Return the [x, y] coordinate for the center point of the cell that contains the specified text.  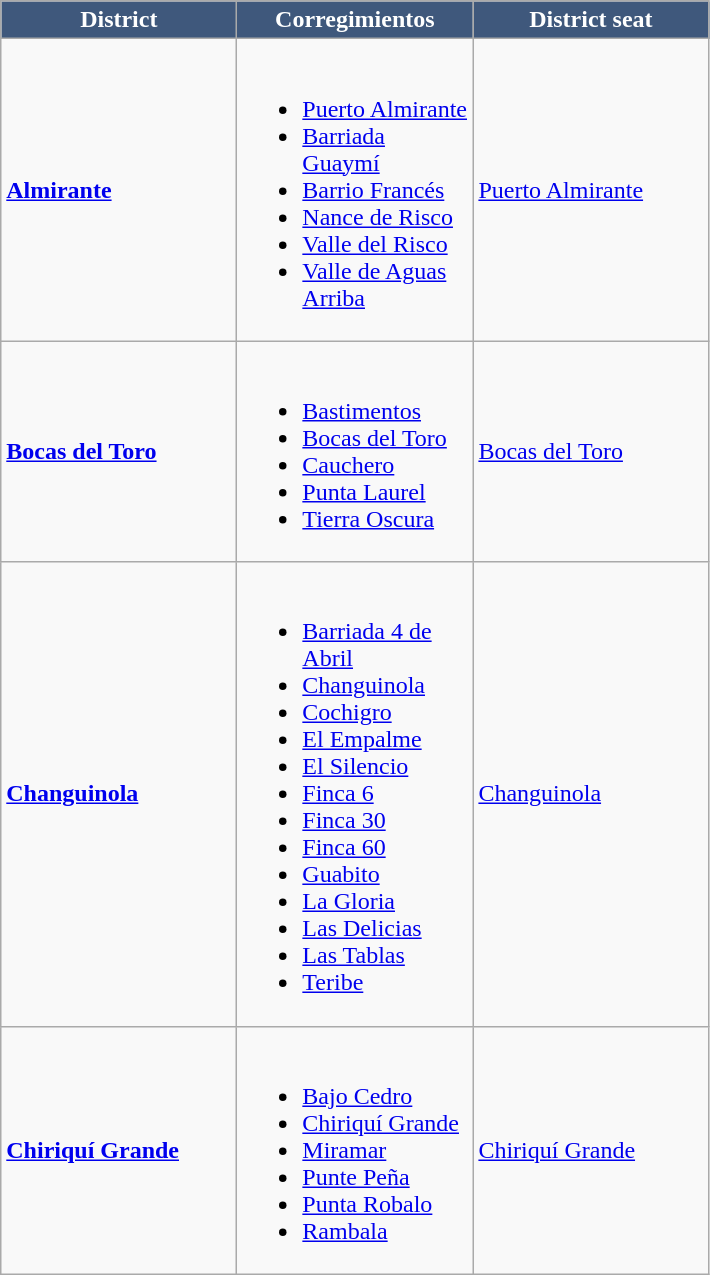
BastimentosBocas del ToroCaucheroPunta LaurelTierra Oscura [355, 452]
Puerto Almirante [591, 190]
Almirante [119, 190]
Corregimientos [355, 20]
Bajo CedroChiriquí GrandeMiramarPunte PeñaPunta RobaloRambala [355, 1150]
Puerto AlmiranteBarriada GuaymíBarrio FrancésNance de RiscoValle del RiscoValle de Aguas Arriba [355, 190]
Barriada 4 de AbrilChanguinolaCochigroEl EmpalmeEl SilencioFinca 6Finca 30Finca 60GuabitoLa GloriaLas DeliciasLas TablasTeribe [355, 794]
District seat [591, 20]
District [119, 20]
